Determine the (X, Y) coordinate at the center of the cell enclosing the given text.  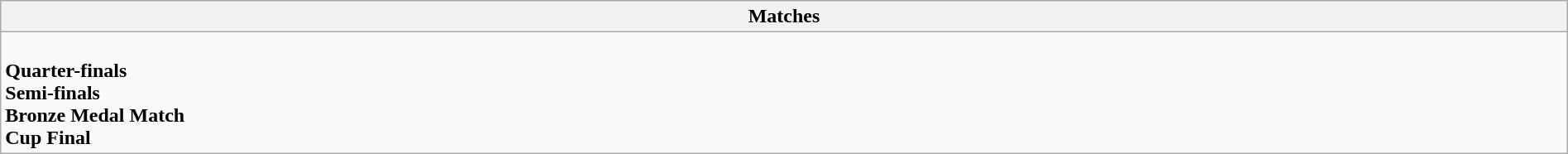
Matches (784, 17)
Quarter-finals Semi-finals Bronze Medal Match Cup Final (784, 93)
